Return the (x, y) coordinate for the center point of the cell that contains the specified text.  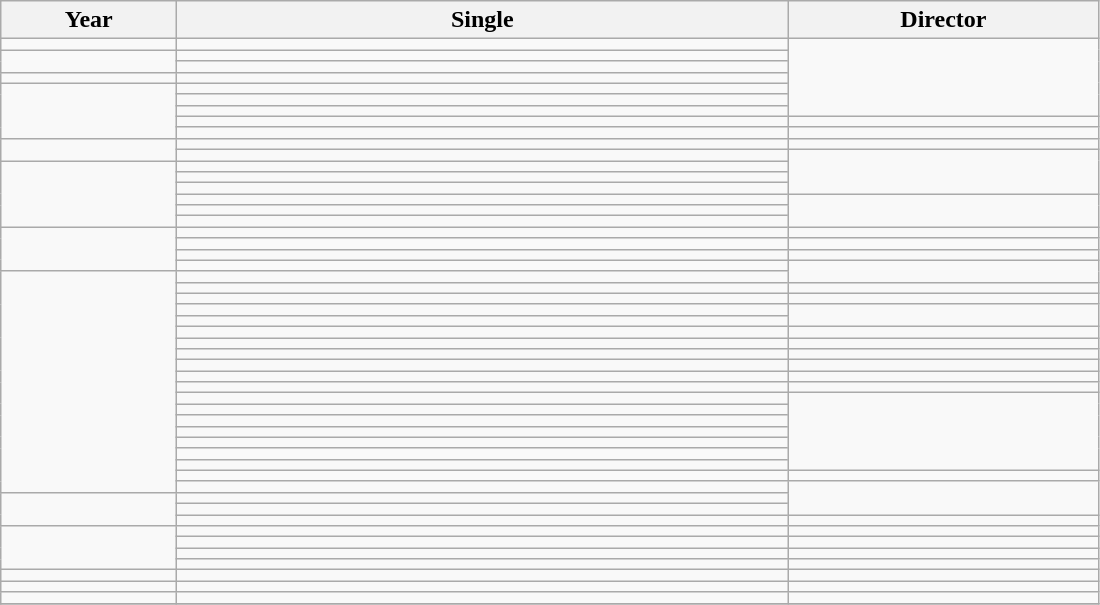
Year (89, 20)
Single (482, 20)
Director (944, 20)
